Provide the [X, Y] coordinate of the cell's center where the given text is located.  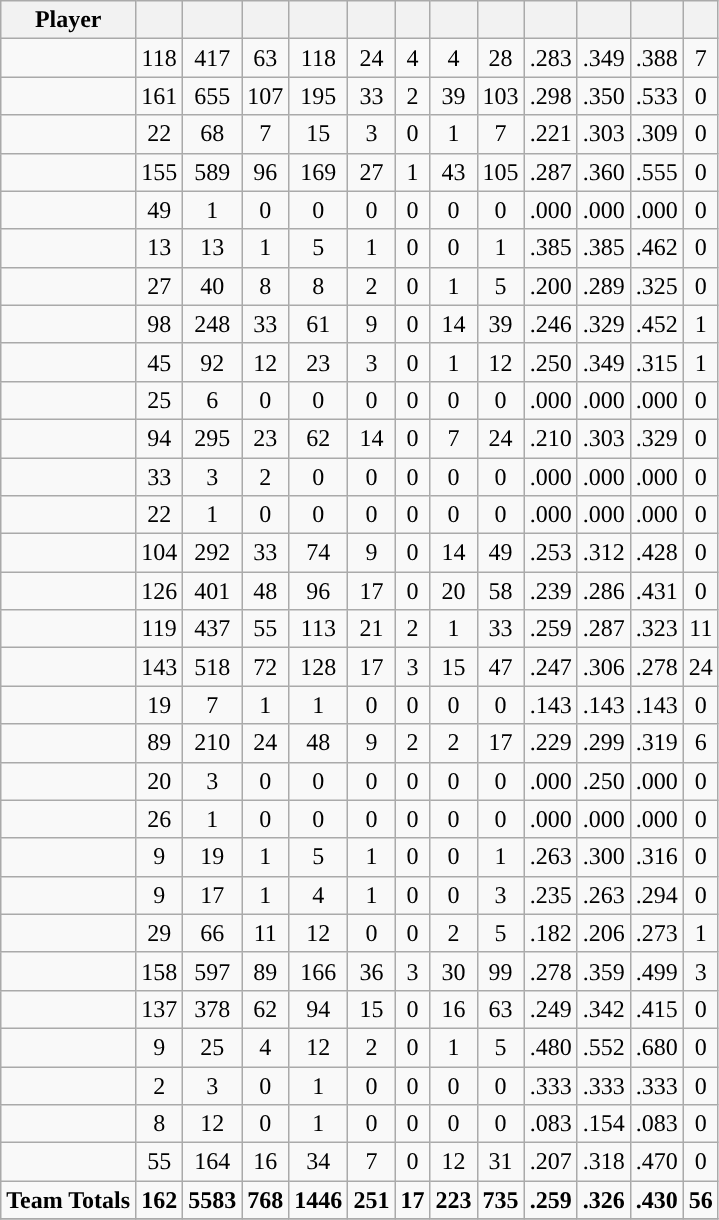
113 [318, 629]
.312 [604, 553]
107 [266, 96]
.283 [550, 58]
.415 [656, 1009]
158 [160, 971]
105 [500, 172]
66 [212, 933]
589 [212, 172]
655 [212, 96]
735 [500, 1200]
.318 [604, 1162]
.309 [656, 134]
126 [160, 591]
.462 [656, 248]
5583 [212, 1200]
.286 [604, 591]
518 [212, 667]
30 [454, 971]
.359 [604, 971]
74 [318, 553]
.350 [604, 96]
.470 [656, 1162]
195 [318, 96]
.388 [656, 58]
34 [318, 1162]
295 [212, 438]
.182 [550, 933]
.342 [604, 1009]
28 [500, 58]
47 [500, 667]
401 [212, 591]
.206 [604, 933]
.428 [656, 553]
.499 [656, 971]
128 [318, 667]
.289 [604, 286]
26 [160, 819]
.239 [550, 591]
.315 [656, 362]
.325 [656, 286]
.680 [656, 1047]
223 [454, 1200]
768 [266, 1200]
.555 [656, 172]
.452 [656, 324]
155 [160, 172]
1446 [318, 1200]
Team Totals [68, 1200]
56 [700, 1200]
.430 [656, 1200]
292 [212, 553]
.480 [550, 1047]
.294 [656, 895]
378 [212, 1009]
.533 [656, 96]
.200 [550, 286]
29 [160, 933]
137 [160, 1009]
21 [372, 629]
164 [212, 1162]
.298 [550, 96]
437 [212, 629]
.246 [550, 324]
103 [500, 96]
.273 [656, 933]
.319 [656, 743]
Player [68, 20]
.300 [604, 857]
.306 [604, 667]
119 [160, 629]
31 [500, 1162]
.360 [604, 172]
43 [454, 172]
72 [266, 667]
251 [372, 1200]
68 [212, 134]
597 [212, 971]
.323 [656, 629]
162 [160, 1200]
.299 [604, 743]
.207 [550, 1162]
.247 [550, 667]
.221 [550, 134]
36 [372, 971]
92 [212, 362]
.235 [550, 895]
143 [160, 667]
169 [318, 172]
210 [212, 743]
.210 [550, 438]
45 [160, 362]
40 [212, 286]
98 [160, 324]
.253 [550, 553]
.552 [604, 1047]
.229 [550, 743]
166 [318, 971]
61 [318, 324]
248 [212, 324]
.326 [604, 1200]
99 [500, 971]
58 [500, 591]
104 [160, 553]
.431 [656, 591]
161 [160, 96]
.249 [550, 1009]
417 [212, 58]
.154 [604, 1124]
.316 [656, 857]
